Detect which cell encompasses the target text, then output its [X, Y] center coordinate. 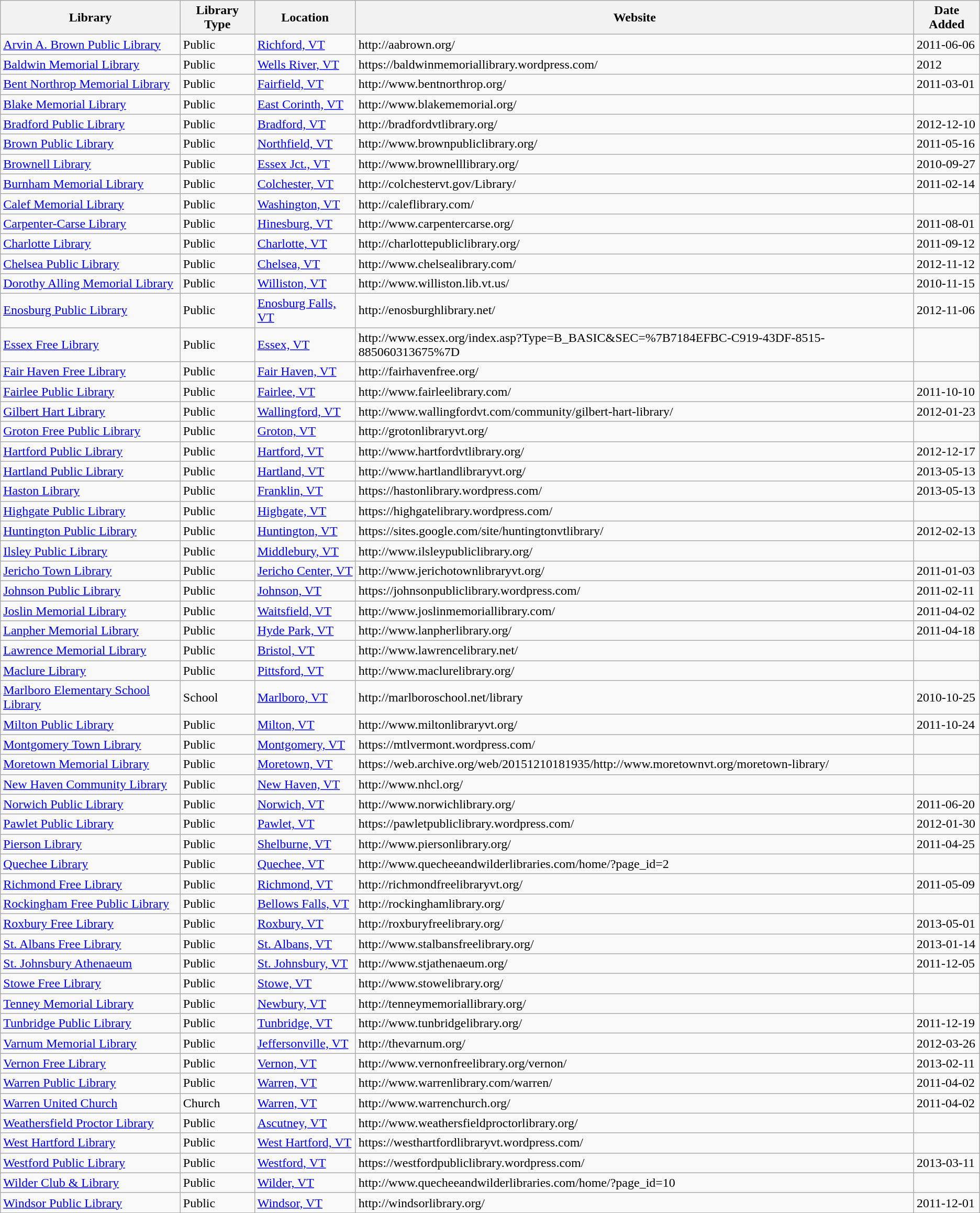
http://marlboroschool.net/library [634, 697]
2013-05-01 [946, 923]
http://aabrown.org/ [634, 44]
Gilbert Hart Library [91, 411]
Wells River, VT [305, 64]
http://www.maclurelibrary.org/ [634, 671]
http://roxburyfreelibrary.org/ [634, 923]
http://www.tunbridgelibrary.org/ [634, 1023]
https://westfordpubliclibrary.wordpress.com/ [634, 1163]
Weathersfield Proctor Library [91, 1123]
Williston, VT [305, 284]
Stowe, VT [305, 984]
Carpenter-Carse Library [91, 224]
Bent Northrop Memorial Library [91, 84]
https://baldwinmemoriallibrary.wordpress.com/ [634, 64]
East Corinth, VT [305, 104]
St. Johnsbury, VT [305, 964]
2011-05-09 [946, 884]
Arvin A. Brown Public Library [91, 44]
2011-12-05 [946, 964]
Lawrence Memorial Library [91, 651]
2011-09-12 [946, 243]
http://windsorlibrary.org/ [634, 1203]
2011-06-20 [946, 804]
2011-08-01 [946, 224]
2012-12-17 [946, 451]
http://www.jerichotownlibraryvt.org/ [634, 571]
http://www.ilsleypubliclibrary.org/ [634, 551]
Warren United Church [91, 1103]
Quechee, VT [305, 864]
Warren Public Library [91, 1083]
2010-09-27 [946, 164]
2011-02-11 [946, 591]
Dorothy Alling Memorial Library [91, 284]
Tenney Memorial Library [91, 1004]
2010-10-25 [946, 697]
Hyde Park, VT [305, 631]
2012-03-26 [946, 1043]
http://colchestervt.gov/Library/ [634, 184]
Charlotte Library [91, 243]
http://caleflibrary.com/ [634, 204]
2011-04-18 [946, 631]
Hinesburg, VT [305, 224]
http://www.stjathenaeum.org/ [634, 964]
http://www.bentnorthrop.org/ [634, 84]
Westford, VT [305, 1163]
Milton Public Library [91, 725]
http://grotonlibraryvt.org/ [634, 431]
Roxbury Free Library [91, 923]
http://bradfordvtlibrary.org/ [634, 124]
http://www.brownelllibrary.org/ [634, 164]
Milton, VT [305, 725]
Windsor, VT [305, 1203]
http://www.brownpubliclibrary.org/ [634, 144]
http://www.essex.org/index.asp?Type=B_BASIC&SEC=%7B7184EFBC-C919-43DF-8515-885060313675%7D [634, 344]
Fairlee Public Library [91, 392]
Hartford Public Library [91, 451]
St. Albans, VT [305, 944]
Library [91, 18]
Chelsea Public Library [91, 263]
http://www.wallingfordvt.com/community/gilbert-hart-library/ [634, 411]
http://www.norwichlibrary.org/ [634, 804]
Lanpher Memorial Library [91, 631]
http://www.stalbansfreelibrary.org/ [634, 944]
http://enosburghlibrary.net/ [634, 311]
Brown Public Library [91, 144]
2011-01-03 [946, 571]
Enosburg Falls, VT [305, 311]
http://www.warrenchurch.org/ [634, 1103]
Johnson, VT [305, 591]
http://www.fairleelibrary.com/ [634, 392]
http://www.carpentercarse.org/ [634, 224]
Jeffersonville, VT [305, 1043]
Moretown Memorial Library [91, 764]
Pawlet, VT [305, 824]
Washington, VT [305, 204]
Pittsford, VT [305, 671]
Groton, VT [305, 431]
Wilder, VT [305, 1183]
West Hartford, VT [305, 1143]
Charlotte, VT [305, 243]
Essex Jct., VT [305, 164]
2011-04-25 [946, 844]
2012-01-30 [946, 824]
http://charlottepubliclibrary.org/ [634, 243]
2011-10-10 [946, 392]
Montgomery Town Library [91, 744]
Richmond, VT [305, 884]
Vernon Free Library [91, 1063]
Richford, VT [305, 44]
http://www.vernonfreelibrary.org/vernon/ [634, 1063]
http://www.chelsealibrary.com/ [634, 263]
Joslin Memorial Library [91, 611]
Marlboro Elementary School Library [91, 697]
Varnum Memorial Library [91, 1043]
New Haven, VT [305, 784]
http://www.nhcl.org/ [634, 784]
Blake Memorial Library [91, 104]
Roxbury, VT [305, 923]
Bradford Public Library [91, 124]
Vernon, VT [305, 1063]
http://richmondfreelibraryvt.org/ [634, 884]
2011-02-14 [946, 184]
https://hastonlibrary.wordpress.com/ [634, 491]
http://rockinghamlibrary.org/ [634, 904]
2012-11-06 [946, 311]
http://tenneymemoriallibrary.org/ [634, 1004]
Pierson Library [91, 844]
http://www.lanpherlibrary.org/ [634, 631]
Ilsley Public Library [91, 551]
Burnham Memorial Library [91, 184]
Rockingham Free Public Library [91, 904]
2011-03-01 [946, 84]
Bristol, VT [305, 651]
Chelsea, VT [305, 263]
Groton Free Public Library [91, 431]
Tunbridge, VT [305, 1023]
2012-02-13 [946, 531]
Highgate Public Library [91, 511]
Essex Free Library [91, 344]
Tunbridge Public Library [91, 1023]
http://www.hartfordvtlibrary.org/ [634, 451]
Hartford, VT [305, 451]
http://www.lawrencelibrary.net/ [634, 651]
2011-12-01 [946, 1203]
https://mtlvermont.wordpress.com/ [634, 744]
Essex, VT [305, 344]
Middlebury, VT [305, 551]
2011-10-24 [946, 725]
http://www.blakememorial.org/ [634, 104]
Huntington Public Library [91, 531]
Newbury, VT [305, 1004]
http://thevarnum.org/ [634, 1043]
2010-11-15 [946, 284]
Norwich Public Library [91, 804]
http://www.stowelibrary.org/ [634, 984]
https://sites.google.com/site/huntingtonvtlibrary/ [634, 531]
Bellows Falls, VT [305, 904]
2011-06-06 [946, 44]
Date Added [946, 18]
West Hartford Library [91, 1143]
St. Johnsbury Athenaeum [91, 964]
Franklin, VT [305, 491]
Hartland, VT [305, 471]
Wallingford, VT [305, 411]
http://www.warrenlibrary.com/warren/ [634, 1083]
Fair Haven Free Library [91, 372]
https://highgatelibrary.wordpress.com/ [634, 511]
Bradford, VT [305, 124]
Westford Public Library [91, 1163]
Marlboro, VT [305, 697]
Colchester, VT [305, 184]
Huntington, VT [305, 531]
Shelburne, VT [305, 844]
Waitsfield, VT [305, 611]
Moretown, VT [305, 764]
Enosburg Public Library [91, 311]
2012 [946, 64]
Windsor Public Library [91, 1203]
Pawlet Public Library [91, 824]
2011-05-16 [946, 144]
http://www.piersonlibrary.org/ [634, 844]
https://westhartfordlibraryvt.wordpress.com/ [634, 1143]
https://johnsonpubliclibrary.wordpress.com/ [634, 591]
Baldwin Memorial Library [91, 64]
Location [305, 18]
Website [634, 18]
Wilder Club & Library [91, 1183]
Norwich, VT [305, 804]
Jericho Town Library [91, 571]
http://www.miltonlibraryvt.org/ [634, 725]
http://www.williston.lib.vt.us/ [634, 284]
St. Albans Free Library [91, 944]
Quechee Library [91, 864]
2012-12-10 [946, 124]
Church [217, 1103]
Hartland Public Library [91, 471]
Stowe Free Library [91, 984]
2013-01-14 [946, 944]
2011-12-19 [946, 1023]
2013-02-11 [946, 1063]
Highgate, VT [305, 511]
School [217, 697]
Calef Memorial Library [91, 204]
Maclure Library [91, 671]
New Haven Community Library [91, 784]
Ascutney, VT [305, 1123]
Haston Library [91, 491]
Richmond Free Library [91, 884]
http://www.joslinmemoriallibrary.com/ [634, 611]
Brownell Library [91, 164]
http://www.hartlandlibraryvt.org/ [634, 471]
Fairfield, VT [305, 84]
http://www.quecheeandwilderlibraries.com/home/?page_id=2 [634, 864]
Library Type [217, 18]
Montgomery, VT [305, 744]
Fair Haven, VT [305, 372]
https://pawletpubliclibrary.wordpress.com/ [634, 824]
http://fairhavenfree.org/ [634, 372]
Northfield, VT [305, 144]
https://web.archive.org/web/20151210181935/http://www.moretownvt.org/moretown-library/ [634, 764]
Jericho Center, VT [305, 571]
Fairlee, VT [305, 392]
2013-03-11 [946, 1163]
http://www.weathersfieldproctorlibrary.org/ [634, 1123]
2012-11-12 [946, 263]
http://www.quecheeandwilderlibraries.com/home/?page_id=10 [634, 1183]
Johnson Public Library [91, 591]
2012-01-23 [946, 411]
